Output the (x, y) coordinate of the center of the cell containing the given text.  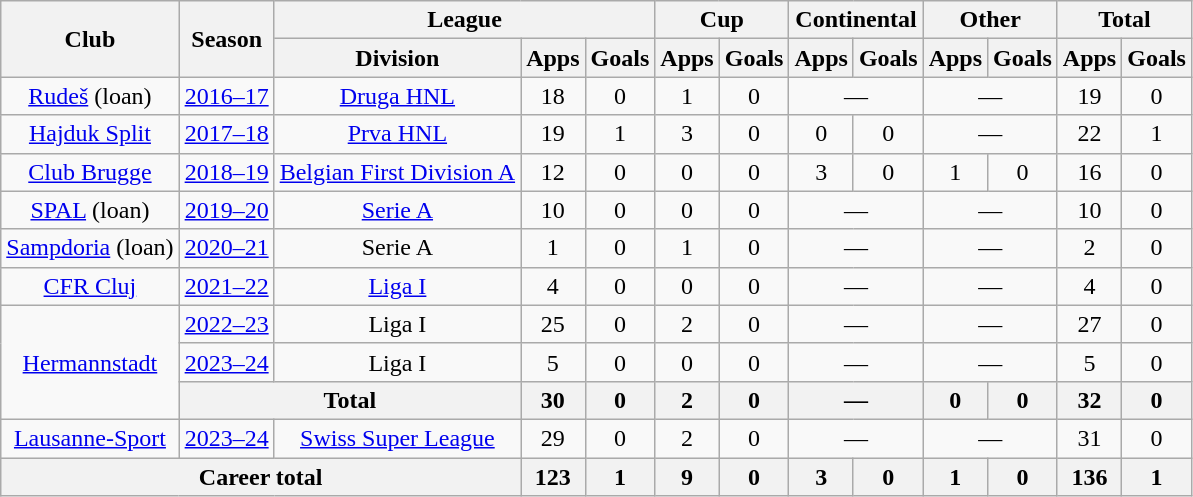
Sampdoria (loan) (90, 248)
32 (1089, 400)
Rudeš (loan) (90, 96)
16 (1089, 172)
Cup (722, 20)
Other (990, 20)
Belgian First Division A (397, 172)
Swiss Super League (397, 438)
Prva HNL (397, 134)
Hajduk Split (90, 134)
18 (553, 96)
30 (553, 400)
Career total (261, 477)
Druga HNL (397, 96)
25 (553, 324)
CFR Cluj (90, 286)
Continental (856, 20)
Division (397, 58)
123 (553, 477)
2020–21 (226, 248)
31 (1089, 438)
Club Brugge (90, 172)
League (464, 20)
SPAL (loan) (90, 210)
22 (1089, 134)
2016–17 (226, 96)
Lausanne-Sport (90, 438)
2022–23 (226, 324)
2017–18 (226, 134)
2019–20 (226, 210)
29 (553, 438)
9 (687, 477)
12 (553, 172)
Hermannstadt (90, 362)
27 (1089, 324)
Season (226, 39)
Club (90, 39)
2018–19 (226, 172)
2021–22 (226, 286)
136 (1089, 477)
